Determine the [x, y] coordinate at the center of the cell enclosing the given text.  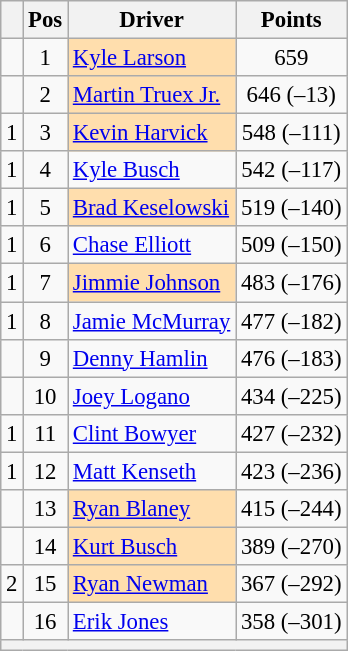
434 (–225) [292, 396]
367 (–292) [292, 584]
Brad Keselowski [152, 208]
6 [46, 245]
Matt Kenseth [152, 471]
Ryan Blaney [152, 509]
358 (–301) [292, 621]
Denny Hamlin [152, 358]
Chase Elliott [152, 245]
11 [46, 433]
646 (–13) [292, 95]
Kurt Busch [152, 546]
16 [46, 621]
483 (–176) [292, 283]
509 (–150) [292, 245]
Martin Truex Jr. [152, 95]
Points [292, 20]
Jamie McMurray [152, 321]
542 (–117) [292, 170]
8 [46, 321]
Kyle Busch [152, 170]
423 (–236) [292, 471]
Clint Bowyer [152, 433]
Driver [152, 20]
Pos [46, 20]
14 [46, 546]
Jimmie Johnson [152, 283]
Joey Logano [152, 396]
3 [46, 133]
15 [46, 584]
7 [46, 283]
476 (–183) [292, 358]
389 (–270) [292, 546]
427 (–232) [292, 433]
Ryan Newman [152, 584]
4 [46, 170]
5 [46, 208]
10 [46, 396]
659 [292, 58]
548 (–111) [292, 133]
Kevin Harvick [152, 133]
477 (–182) [292, 321]
13 [46, 509]
519 (–140) [292, 208]
Erik Jones [152, 621]
9 [46, 358]
12 [46, 471]
415 (–244) [292, 509]
Kyle Larson [152, 58]
